From the cell containing the given text, extract its center point as (X, Y) coordinate. 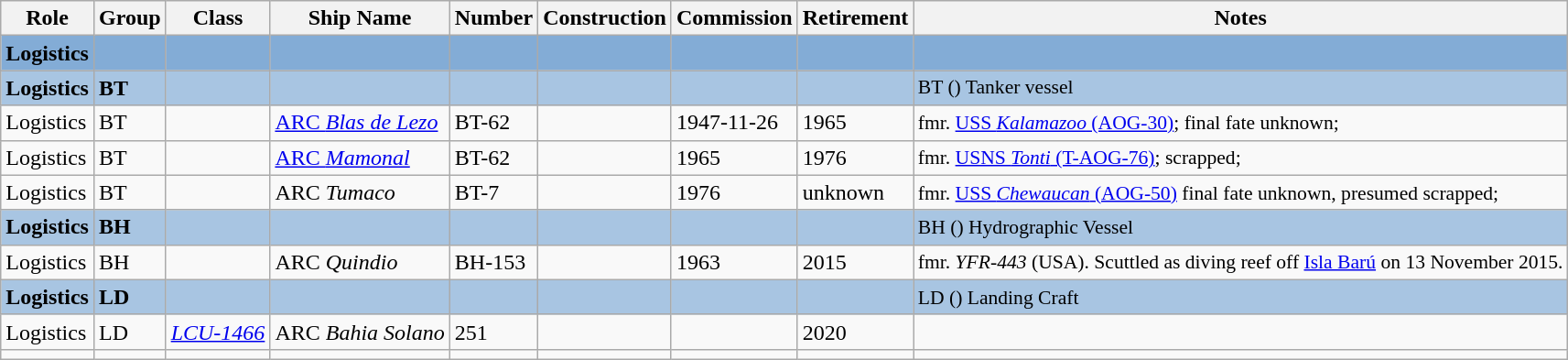
BT-7 (493, 192)
Class (218, 18)
Ship Name (360, 18)
2020 (855, 332)
unknown (855, 192)
ARC Mamonal (360, 158)
fmr. USS Chewaucan (AOG-50) final fate unknown, presumed scrapped; (1241, 192)
ARC Bahia Solano (360, 332)
2015 (855, 262)
LCU-1466 (218, 332)
ARC Blas de Lezo (360, 123)
fmr. USS Kalamazoo (AOG-30); final fate unknown; (1241, 123)
ARC Quindio (360, 262)
BH () Hydrographic Vessel (1241, 227)
Construction (605, 18)
Role (48, 18)
Commission (734, 18)
Number (493, 18)
Retirement (855, 18)
1947-11-26 (734, 123)
fmr. USNS Tonti (T-AOG-76); scrapped; (1241, 158)
1963 (734, 262)
Notes (1241, 18)
251 (493, 332)
Group (130, 18)
ARC Tumaco (360, 192)
fmr. YFR-443 (USA). Scuttled as diving reef off Isla Barú on 13 November 2015. (1241, 262)
LD () Landing Craft (1241, 297)
BH-153 (493, 262)
BT () Tanker vessel (1241, 88)
